For the text-containing cell, return its midpoint in (x, y) coordinate format. 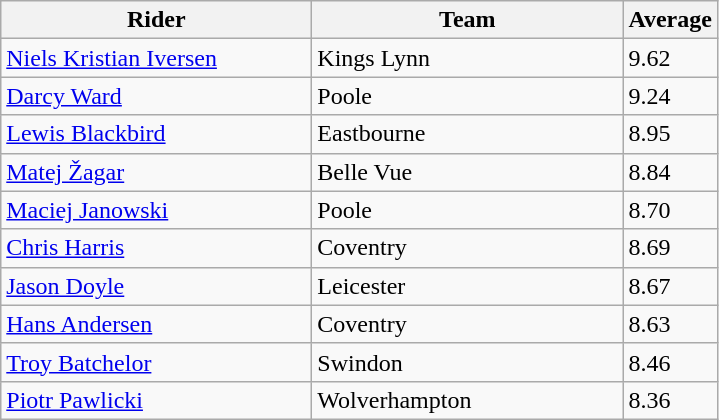
Belle Vue (468, 172)
8.36 (670, 400)
8.84 (670, 172)
Darcy Ward (156, 96)
Leicester (468, 286)
Niels Kristian Iversen (156, 58)
8.63 (670, 324)
Wolverhampton (468, 400)
9.24 (670, 96)
Lewis Blackbird (156, 134)
Swindon (468, 362)
Troy Batchelor (156, 362)
8.67 (670, 286)
Team (468, 20)
Maciej Janowski (156, 210)
Eastbourne (468, 134)
8.95 (670, 134)
Hans Andersen (156, 324)
9.62 (670, 58)
Kings Lynn (468, 58)
8.69 (670, 248)
8.46 (670, 362)
Chris Harris (156, 248)
Average (670, 20)
Rider (156, 20)
8.70 (670, 210)
Piotr Pawlicki (156, 400)
Matej Žagar (156, 172)
Jason Doyle (156, 286)
